Find where the given text appears and provide that cell's center as (x, y) coordinate. 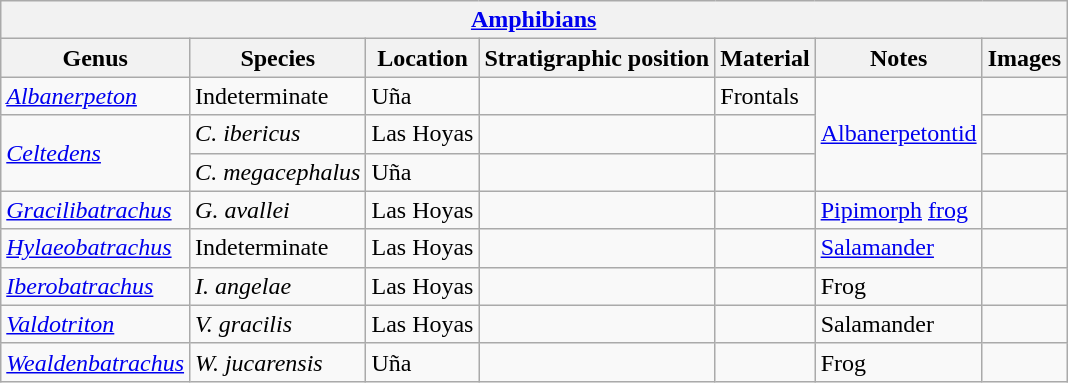
Frontals (765, 96)
Celtedens (96, 153)
V. gracilis (278, 324)
Location (422, 58)
Albanerpeton (96, 96)
I. angelae (278, 286)
Wealdenbatrachus (96, 362)
Amphibians (534, 20)
Gracilibatrachus (96, 210)
Notes (898, 58)
Species (278, 58)
Genus (96, 58)
Hylaeobatrachus (96, 248)
Images (1024, 58)
G. avallei (278, 210)
W. jucarensis (278, 362)
Iberobatrachus (96, 286)
Material (765, 58)
Valdotriton (96, 324)
C. ibericus (278, 134)
Pipimorph frog (898, 210)
Stratigraphic position (597, 58)
C. megacephalus (278, 172)
Albanerpetontid (898, 134)
